Provide the [X, Y] coordinate of the cell's center where the given text is located.  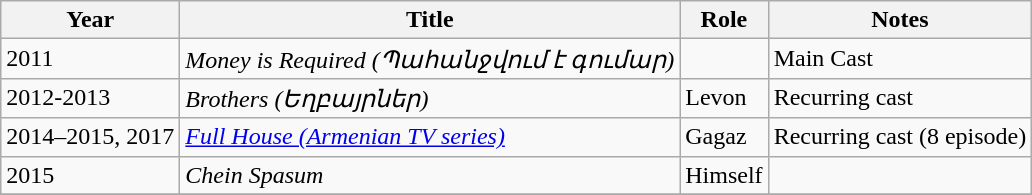
Notes [900, 20]
Year [90, 20]
Role [724, 20]
Gagaz [724, 137]
2015 [90, 175]
Title [430, 20]
Full House (Armenian TV series) [430, 137]
Brothers (Եղբայրներ) [430, 98]
Money is Required (Պահանջվում է գումար) [430, 59]
2011 [90, 59]
Recurring cast [900, 98]
Levon [724, 98]
2012-2013 [90, 98]
Recurring cast (8 episode) [900, 137]
2014–2015, 2017 [90, 137]
Chein Spasum [430, 175]
Himself [724, 175]
Main Cast [900, 59]
